Extract the (x, y) coordinate from the center of the cell holding the provided text.  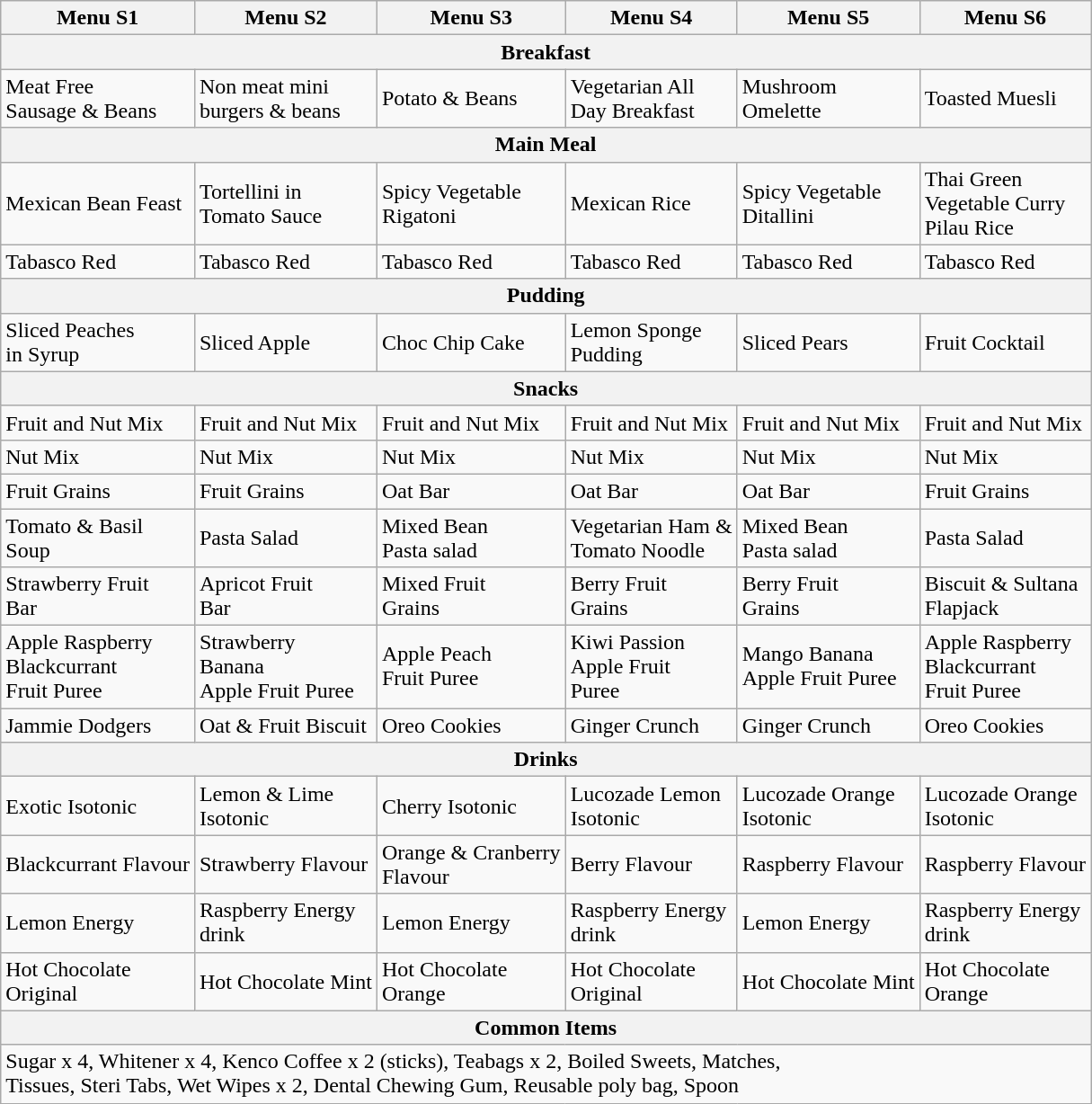
MushroomOmelette (829, 99)
Tomato & BasilSoup (98, 538)
Menu S2 (286, 18)
Sliced Pears (829, 342)
Thai GreenVegetable CurryPilau Rice (1005, 203)
Cherry Isotonic (471, 806)
Vegetarian Ham &Tomato Noodle (651, 538)
Menu S4 (651, 18)
Mixed FruitGrains (471, 597)
Lemon & LimeIsotonic (286, 806)
Strawberry FruitBar (98, 597)
Potato & Beans (471, 99)
Choc Chip Cake (471, 342)
StrawberryBananaApple Fruit Puree (286, 667)
Mexican Rice (651, 203)
Orange & CranberryFlavour (471, 865)
Oat & Fruit Biscuit (286, 726)
Menu S1 (98, 18)
Blackcurrant Flavour (98, 865)
Main Meal (546, 145)
Non meat miniburgers & beans (286, 99)
Apple PeachFruit Puree (471, 667)
Sliced Apple (286, 342)
Fruit Cocktail (1005, 342)
Menu S5 (829, 18)
Vegetarian AllDay Breakfast (651, 99)
Lucozade LemonIsotonic (651, 806)
Spicy VegetableRigatoni (471, 203)
Mango BananaApple Fruit Puree (829, 667)
Menu S6 (1005, 18)
Berry Flavour (651, 865)
Exotic Isotonic (98, 806)
Common Items (546, 1028)
Toasted Muesli (1005, 99)
Pudding (546, 296)
Jammie Dodgers (98, 726)
Biscuit & SultanaFlapjack (1005, 597)
Meat FreeSausage & Beans (98, 99)
Strawberry Flavour (286, 865)
Snacks (546, 388)
Drinks (546, 760)
Tortellini inTomato Sauce (286, 203)
Mexican Bean Feast (98, 203)
Sliced Peachesin Syrup (98, 342)
Spicy VegetableDitallini (829, 203)
Menu S3 (471, 18)
Lemon SpongePudding (651, 342)
Kiwi PassionApple FruitPuree (651, 667)
Breakfast (546, 52)
Apricot FruitBar (286, 597)
